Extract the [X, Y] coordinate from the center of the cell holding the provided text.  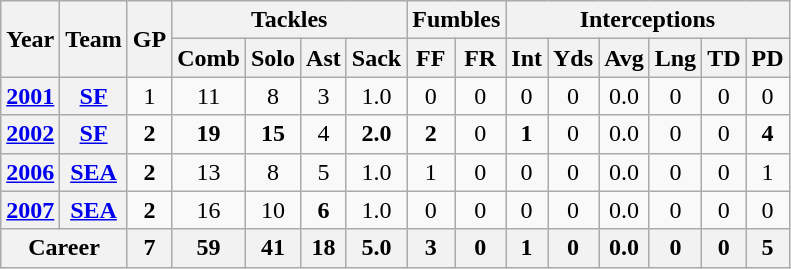
TD [724, 58]
Sack [376, 58]
2002 [30, 134]
Solo [272, 58]
Ast [324, 58]
11 [209, 96]
15 [272, 134]
2007 [30, 210]
Interceptions [648, 20]
Avg [624, 58]
Career [64, 248]
Comb [209, 58]
19 [209, 134]
16 [209, 210]
41 [272, 248]
7 [149, 248]
Int [527, 58]
GP [149, 39]
Year [30, 39]
10 [272, 210]
13 [209, 172]
Lng [675, 58]
59 [209, 248]
FR [480, 58]
Yds [574, 58]
5.0 [376, 248]
2006 [30, 172]
PD [768, 58]
18 [324, 248]
Fumbles [456, 20]
Team [94, 39]
FF [431, 58]
2001 [30, 96]
2.0 [376, 134]
Tackles [290, 20]
6 [324, 210]
